Return the (X, Y) coordinate for the center point of the cell that contains the specified text.  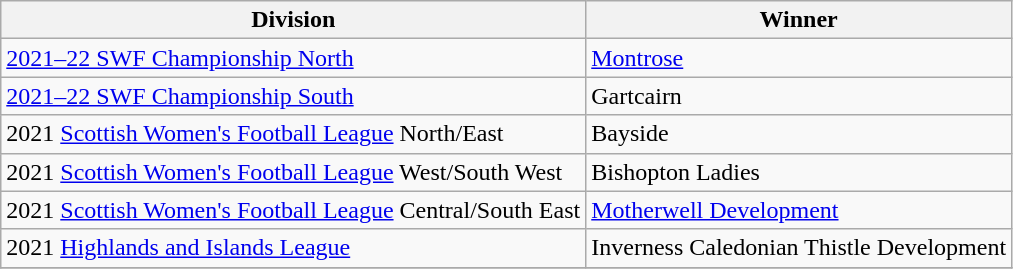
Winner (799, 20)
2021 Highlands and Islands League (294, 248)
2021–22 SWF Championship South (294, 96)
Gartcairn (799, 96)
2021 Scottish Women's Football League West/South West (294, 172)
2021 Scottish Women's Football League Central/South East (294, 210)
Bishopton Ladies (799, 172)
2021 Scottish Women's Football League North/East (294, 134)
Bayside (799, 134)
Inverness Caledonian Thistle Development (799, 248)
Motherwell Development (799, 210)
2021–22 SWF Championship North (294, 58)
Division (294, 20)
Montrose (799, 58)
